Output the [X, Y] coordinate of the center of the cell containing the given text.  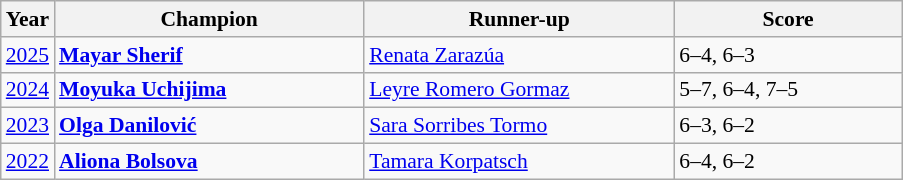
2023 [28, 126]
Mayar Sherif [209, 55]
Year [28, 19]
Tamara Korpatsch [519, 162]
Renata Zarazúa [519, 55]
2022 [28, 162]
Sara Sorribes Tormo [519, 126]
6–3, 6–2 [788, 126]
Score [788, 19]
5–7, 6–4, 7–5 [788, 90]
6–4, 6–3 [788, 55]
Leyre Romero Gormaz [519, 90]
Aliona Bolsova [209, 162]
2024 [28, 90]
Olga Danilović [209, 126]
2025 [28, 55]
6–4, 6–2 [788, 162]
Runner-up [519, 19]
Moyuka Uchijima [209, 90]
Champion [209, 19]
